From the cell containing the given text, extract its center point as (X, Y) coordinate. 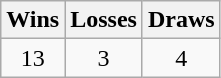
Draws (181, 20)
Losses (104, 20)
Wins (33, 20)
4 (181, 58)
3 (104, 58)
13 (33, 58)
